Return the (x, y) coordinate for the center point of the cell that contains the specified text.  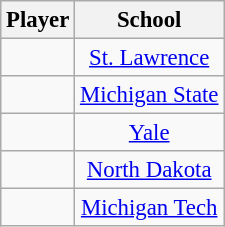
School (150, 20)
Michigan Tech (150, 208)
Player (38, 20)
Yale (150, 133)
North Dakota (150, 170)
St. Lawrence (150, 58)
Michigan State (150, 95)
